Detect which cell encompasses the target text, then output its [x, y] center coordinate. 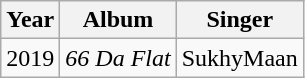
SukhyMaan [240, 58]
Album [118, 20]
Year [30, 20]
Singer [240, 20]
66 Da Flat [118, 58]
2019 [30, 58]
